Capture the cell that displays the provided text and extract its [x, y] central coordinate. 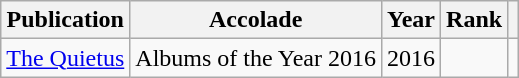
Publication [66, 20]
Accolade [256, 20]
Rank [474, 20]
Year [412, 20]
Albums of the Year 2016 [256, 58]
The Quietus [66, 58]
2016 [412, 58]
